Return (x, y) of the center of cell containing provided text 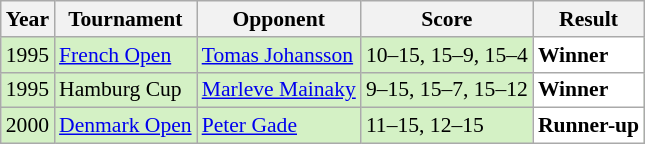
Peter Gade (279, 126)
2000 (28, 126)
Result (588, 19)
10–15, 15–9, 15–4 (447, 55)
Runner-up (588, 126)
Denmark Open (126, 126)
Score (447, 19)
Marleve Mainaky (279, 90)
Tomas Johansson (279, 55)
11–15, 12–15 (447, 126)
Hamburg Cup (126, 90)
9–15, 15–7, 15–12 (447, 90)
French Open (126, 55)
Tournament (126, 19)
Year (28, 19)
Opponent (279, 19)
